Scan for the cell matching the given text and deliver its (X, Y) coordinate at center. 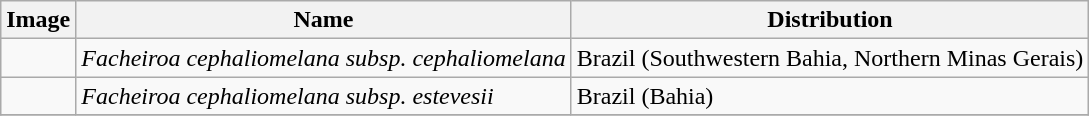
Brazil (Bahia) (830, 96)
Facheiroa cephaliomelana subsp. cephaliomelana (324, 58)
Name (324, 20)
Distribution (830, 20)
Brazil (Southwestern Bahia, Northern Minas Gerais) (830, 58)
Image (38, 20)
Facheiroa cephaliomelana subsp. estevesii (324, 96)
